Determine the (X, Y) coordinate at the center of the cell enclosing the given text.  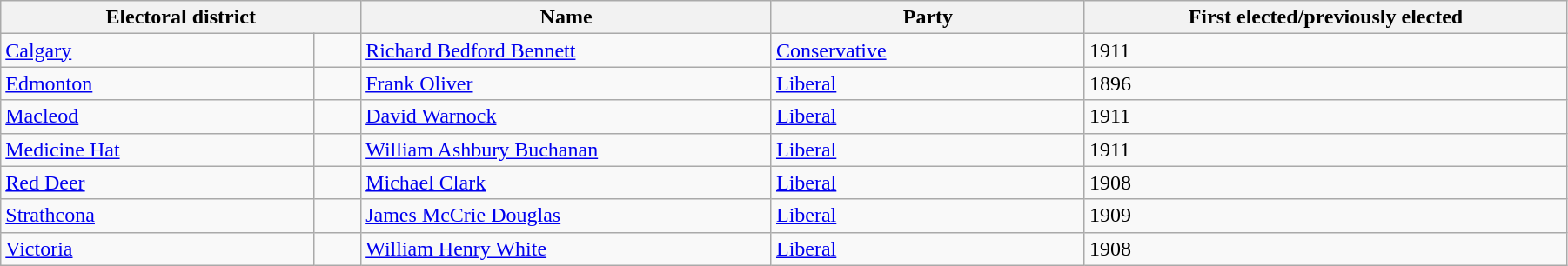
Macleod (157, 116)
Name (566, 17)
James McCrie Douglas (566, 216)
Red Deer (157, 183)
Edmonton (157, 83)
Conservative (928, 50)
Richard Bedford Bennett (566, 50)
David Warnock (566, 116)
Strathcona (157, 216)
1909 (1325, 216)
First elected/previously elected (1325, 17)
Frank Oliver (566, 83)
Victoria (157, 249)
Electoral district (181, 17)
Michael Clark (566, 183)
Party (928, 17)
William Ashbury Buchanan (566, 150)
William Henry White (566, 249)
Medicine Hat (157, 150)
1896 (1325, 83)
Calgary (157, 50)
